Detect which cell encompasses the target text, then output its (x, y) center coordinate. 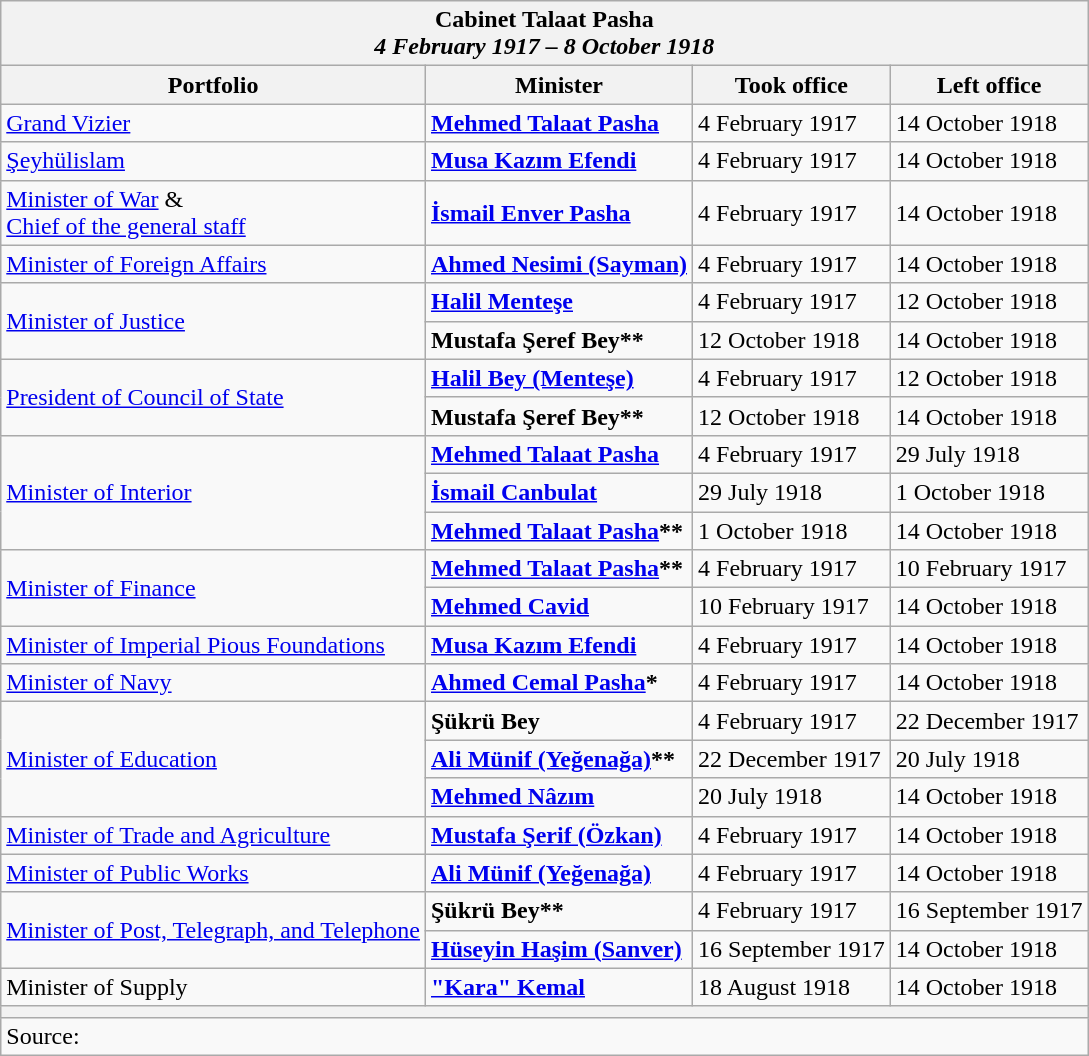
President of Council of State (214, 397)
"Kara" Kemal (558, 987)
Cabinet Talaat Pasha4 February 1917 – 8 October 1918 (544, 34)
Minister of Post, Telegraph, and Telephone (214, 930)
Minister of Imperial Pious Foundations (214, 645)
Minister of Finance (214, 588)
Minister of Foreign Affairs (214, 264)
Portfolio (214, 85)
Şükrü Bey** (558, 911)
18 August 1918 (792, 987)
Minister of Justice (214, 321)
Minister of Education (214, 759)
Ahmed Cemal Pasha* (558, 683)
İsmail Canbulat (558, 492)
Halil Bey (Menteşe) (558, 378)
Left office (989, 85)
Took office (792, 85)
Şükrü Bey (558, 721)
Mehmed Cavid (558, 607)
Mustafa Şerif (Özkan) (558, 835)
Şeyhülislam (214, 161)
Ali Münif (Yeğenağa)** (558, 759)
Minister of Navy (214, 683)
Ahmed Nesimi (Sayman) (558, 264)
Grand Vizier (214, 123)
Minister of Supply (214, 987)
Hüseyin Haşim (Sanver) (558, 949)
Mehmed Nâzım (558, 797)
Minister of Trade and Agriculture (214, 835)
Minister (558, 85)
Source: (544, 1036)
Ali Münif (Yeğenağa) (558, 873)
Minister of Interior (214, 492)
Halil Menteşe (558, 302)
Minister of War &Chief of the general staff (214, 212)
Minister of Public Works (214, 873)
İsmail Enver Pasha (558, 212)
